Provide the [x, y] coordinate of the cell's center where the given text is located.  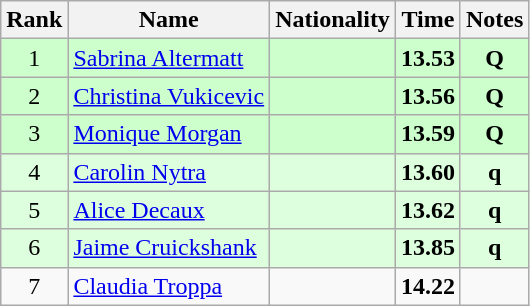
4 [34, 172]
13.60 [428, 172]
Rank [34, 20]
Alice Decaux [169, 210]
Carolin Nytra [169, 172]
13.85 [428, 248]
13.62 [428, 210]
Claudia Troppa [169, 286]
Nationality [333, 20]
14.22 [428, 286]
Monique Morgan [169, 134]
Name [169, 20]
13.56 [428, 96]
Christina Vukicevic [169, 96]
13.53 [428, 58]
Jaime Cruickshank [169, 248]
2 [34, 96]
7 [34, 286]
3 [34, 134]
Notes [494, 20]
1 [34, 58]
Time [428, 20]
5 [34, 210]
Sabrina Altermatt [169, 58]
13.59 [428, 134]
6 [34, 248]
